Detect which cell encompasses the target text, then output its (X, Y) center coordinate. 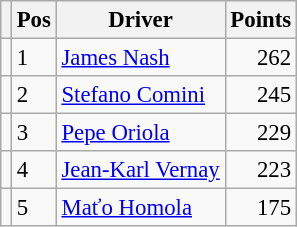
Pepe Oriola (140, 133)
5 (34, 208)
4 (34, 170)
Pos (34, 20)
James Nash (140, 58)
262 (260, 58)
Jean-Karl Vernay (140, 170)
245 (260, 95)
223 (260, 170)
229 (260, 133)
1 (34, 58)
Points (260, 20)
3 (34, 133)
2 (34, 95)
Maťo Homola (140, 208)
Stefano Comini (140, 95)
Driver (140, 20)
175 (260, 208)
